For the text-containing cell, return its midpoint in (x, y) coordinate format. 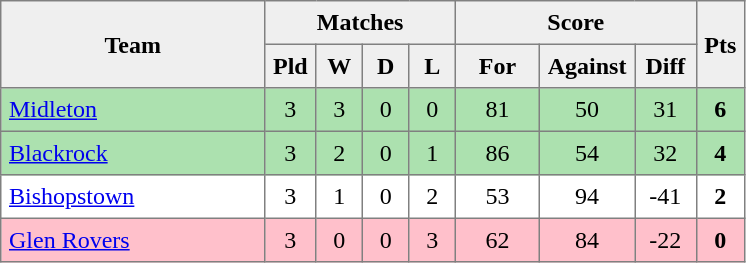
94 (586, 197)
Blackrock (133, 153)
62 (497, 240)
-22 (666, 240)
Bishopstown (133, 197)
53 (497, 197)
4 (720, 153)
84 (586, 240)
Team (133, 44)
81 (497, 110)
Glen Rovers (133, 240)
D (385, 66)
Matches (360, 23)
50 (586, 110)
For (497, 66)
W (339, 66)
86 (497, 153)
Pld (290, 66)
-41 (666, 197)
Midleton (133, 110)
32 (666, 153)
54 (586, 153)
Diff (666, 66)
6 (720, 110)
31 (666, 110)
Against (586, 66)
L (432, 66)
Pts (720, 44)
Score (576, 23)
